Determine the [X, Y] coordinate at the center of the cell enclosing the given text.  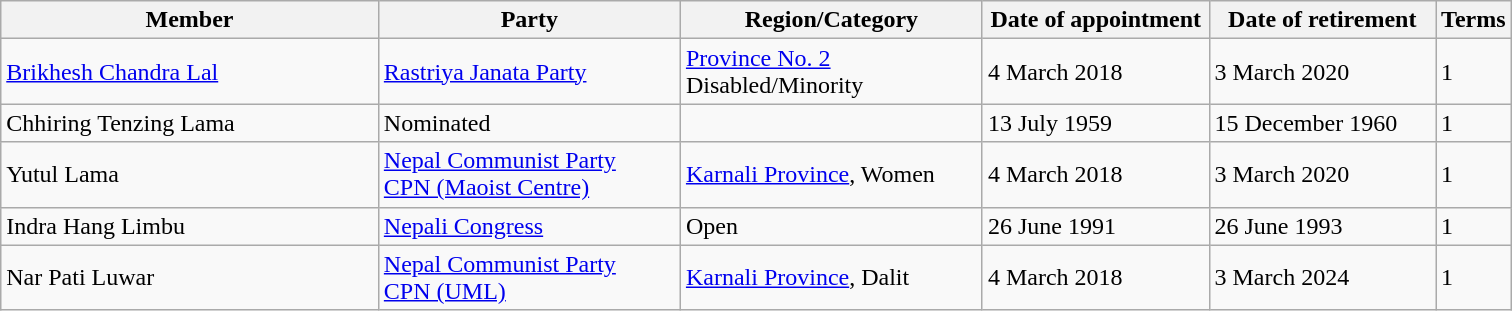
Province No. 2Disabled/Minority [831, 72]
Member [190, 20]
13 July 1959 [1096, 123]
Rastriya Janata Party [529, 72]
15 December 1960 [1322, 123]
Date of appointment [1096, 20]
Nepal Communist PartyCPN (UML) [529, 278]
Region/Category [831, 20]
Indra Hang Limbu [190, 226]
Karnali Province, Dalit [831, 278]
Nepal Communist PartyCPN (Maoist Centre) [529, 174]
Terms [1474, 20]
Yutul Lama [190, 174]
Party [529, 20]
Nominated [529, 123]
26 June 1993 [1322, 226]
Nar Pati Luwar [190, 278]
Open [831, 226]
Brikhesh Chandra Lal [190, 72]
Nepali Congress [529, 226]
Karnali Province, Women [831, 174]
3 March 2024 [1322, 278]
Chhiring Tenzing Lama [190, 123]
Date of retirement [1322, 20]
26 June 1991 [1096, 226]
